Return the (X, Y) coordinate for the center point of the cell that contains the specified text.  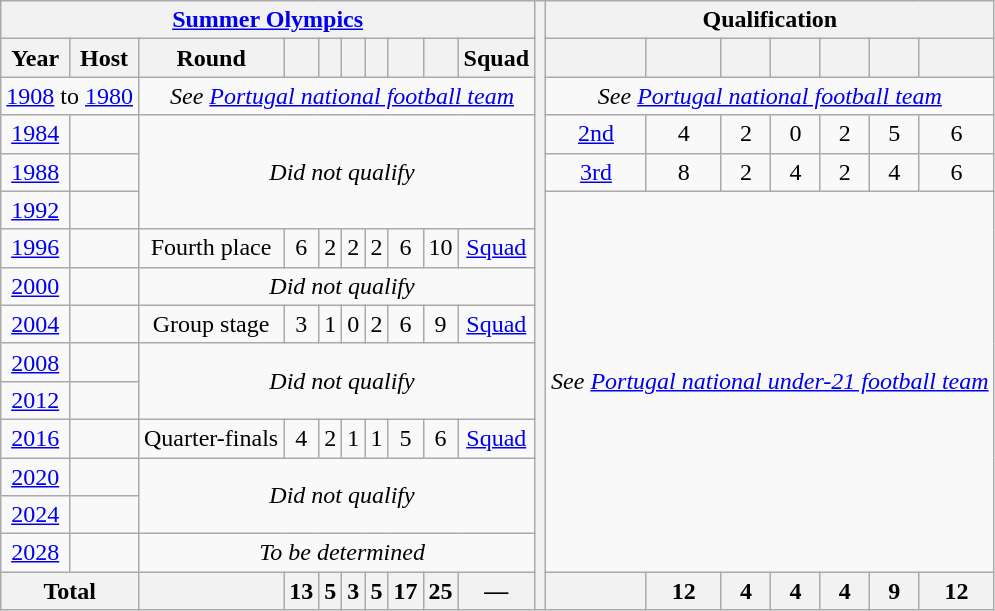
Round (210, 58)
Group stage (210, 324)
17 (406, 591)
— (496, 591)
To be determined (342, 553)
Fourth place (210, 248)
2012 (36, 400)
2024 (36, 515)
2nd (596, 134)
8 (684, 172)
2008 (36, 362)
Total (70, 591)
1992 (36, 210)
3rd (596, 172)
1908 to 1980 (70, 96)
Year (36, 58)
1988 (36, 172)
Quarter-finals (210, 438)
See Portugal national under-21 football team (770, 382)
25 (440, 591)
2004 (36, 324)
2020 (36, 477)
Host (104, 58)
2016 (36, 438)
1996 (36, 248)
2028 (36, 553)
13 (302, 591)
2000 (36, 286)
1984 (36, 134)
Summer Olympics (268, 20)
Qualification (770, 20)
10 (440, 248)
